Return (x, y) of the center of cell containing provided text 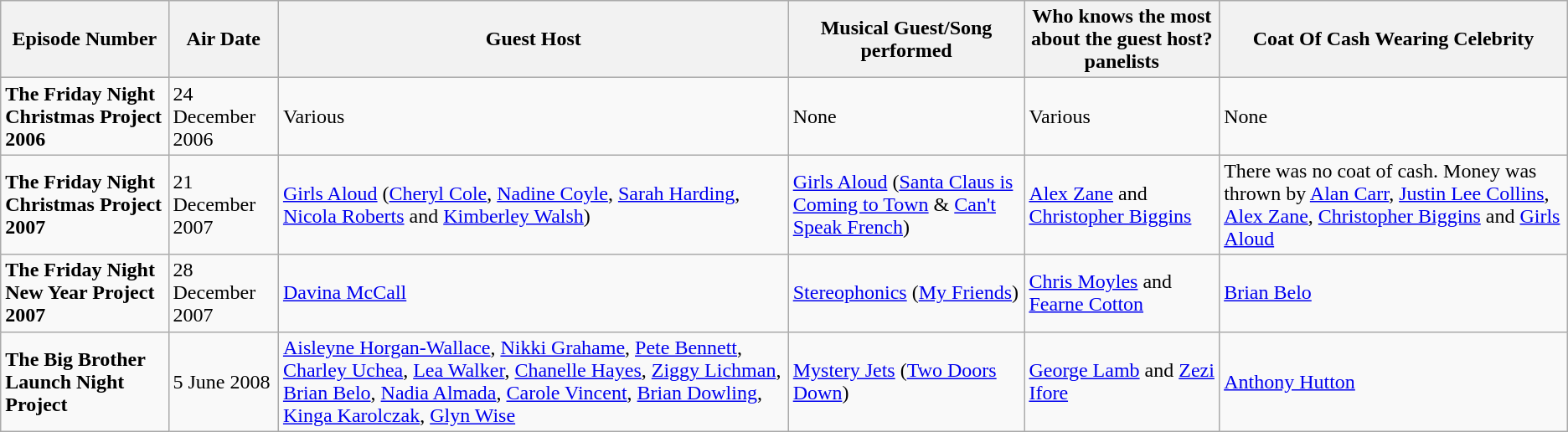
Girls Aloud (Cheryl Cole, Nadine Coyle, Sarah Harding, Nicola Roberts and Kimberley Walsh) (533, 204)
The Big Brother Launch Night Project (85, 382)
21 December 2007 (223, 204)
5 June 2008 (223, 382)
The Friday Night Christmas Project 2006 (85, 116)
Davina McCall (533, 293)
The Friday Night Christmas Project 2007 (85, 204)
Guest Host (533, 39)
There was no coat of cash. Money was thrown by Alan Carr, Justin Lee Collins, Alex Zane, Christopher Biggins and Girls Aloud (1394, 204)
Chris Moyles and Fearne Cotton (1122, 293)
Stereophonics (My Friends) (906, 293)
George Lamb and Zezi Ifore (1122, 382)
24 December 2006 (223, 116)
Air Date (223, 39)
Coat Of Cash Wearing Celebrity (1394, 39)
Mystery Jets (Two Doors Down) (906, 382)
Girls Aloud (Santa Claus is Coming to Town & Can't Speak French) (906, 204)
Alex Zane and Christopher Biggins (1122, 204)
28 December 2007 (223, 293)
Anthony Hutton (1394, 382)
The Friday Night New Year Project 2007 (85, 293)
Brian Belo (1394, 293)
Episode Number (85, 39)
Musical Guest/Song performed (906, 39)
Who knows the most about the guest host? panelists (1122, 39)
